Detect which cell encompasses the target text, then output its (X, Y) center coordinate. 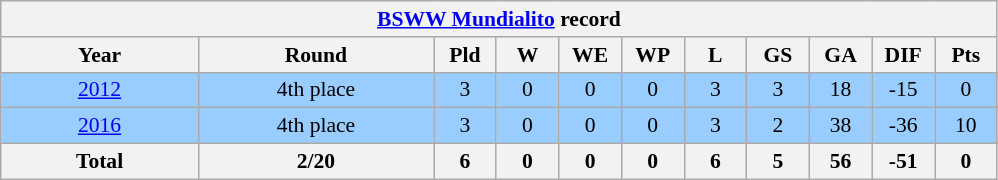
2 (778, 126)
18 (840, 90)
Round (316, 55)
-51 (904, 162)
L (716, 55)
Total (100, 162)
2016 (100, 126)
GA (840, 55)
-36 (904, 126)
Pld (466, 55)
5 (778, 162)
-15 (904, 90)
2012 (100, 90)
DIF (904, 55)
Year (100, 55)
38 (840, 126)
Pts (966, 55)
56 (840, 162)
2/20 (316, 162)
WE (590, 55)
GS (778, 55)
BSWW Mundialito record (499, 19)
W (528, 55)
WP (652, 55)
10 (966, 126)
